For the text-containing cell, return its midpoint in [X, Y] coordinate format. 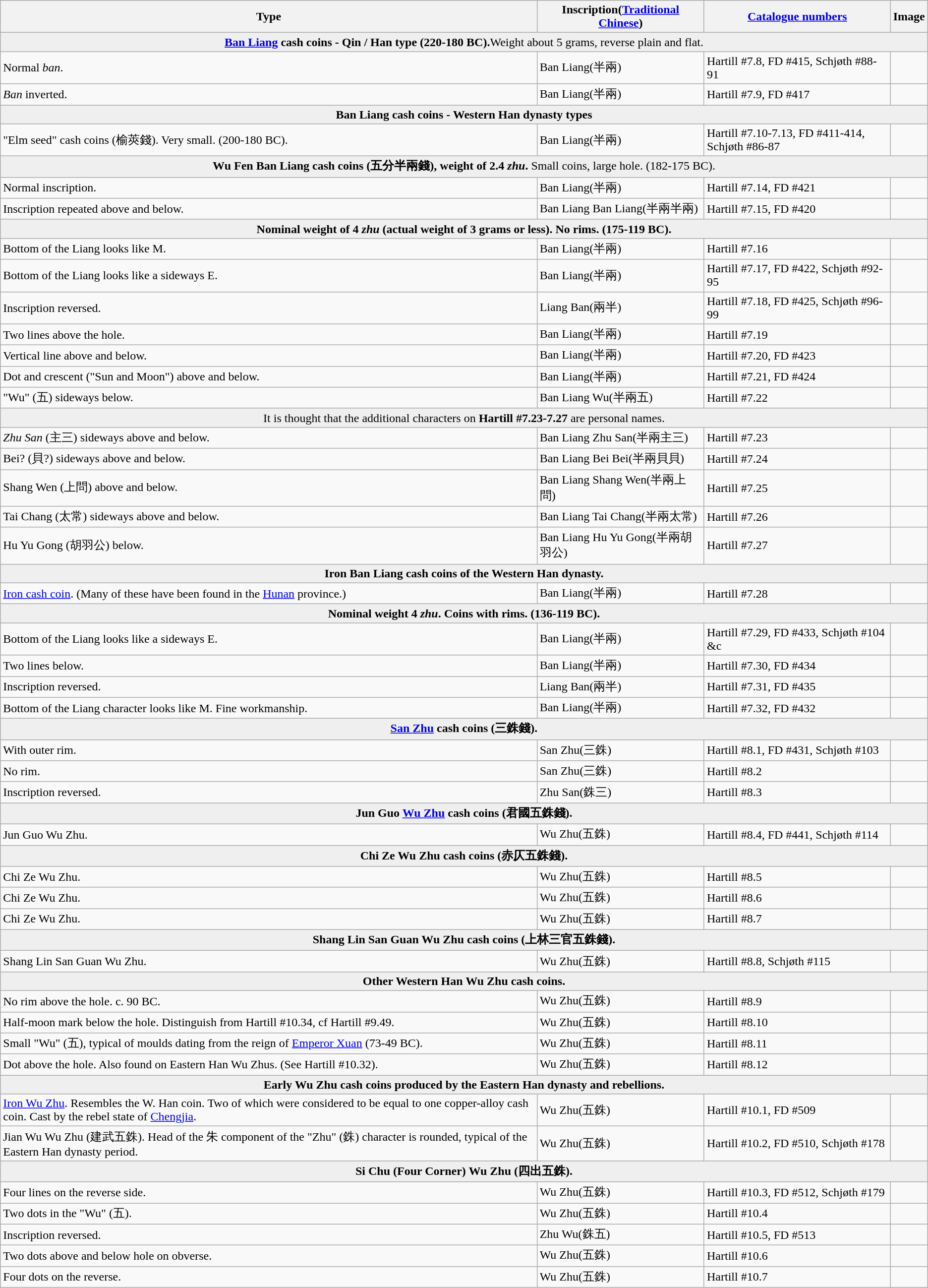
Four lines on the reverse side. [269, 1192]
Zhu San (主三) sideways above and below. [269, 437]
Ban Liang Bei Bei(半兩貝貝) [621, 459]
Tai Chang (太常) sideways above and below. [269, 517]
Two lines below. [269, 666]
Hartill #10.7 [797, 1277]
Hartill #8.8, Schjøth #115 [797, 961]
Inscription(Traditional Chinese) [621, 17]
Iron Ban Liang cash coins of the Western Han dynasty. [464, 573]
No rim. [269, 772]
Dot above the hole. Also found on Eastern Han Wu Zhus. (See Hartill #10.32). [269, 1064]
Hartill #7.20, FD #423 [797, 356]
Ban Liang Zhu San(半兩主三) [621, 437]
With outer rim. [269, 750]
Four dots on the reverse. [269, 1277]
Jun Guo Wu Zhu cash coins (君國五銖錢). [464, 813]
Half-moon mark below the hole. Distinguish from Hartill #10.34, cf Hartill #9.49. [269, 1023]
Small "Wu" (五), typical of moulds dating from the reign of Emperor Xuan (73-49 BC). [269, 1043]
Catalogue numbers [797, 17]
Hartill #7.23 [797, 437]
It is thought that the additional characters on Hartill #7.23-7.27 are personal names. [464, 418]
Si Chu (Four Corner) Wu Zhu (四出五銖). [464, 1171]
Two dots in the "Wu" (五). [269, 1214]
Other Western Han Wu Zhu cash coins. [464, 981]
Hartill #7.26 [797, 517]
Vertical line above and below. [269, 356]
Two dots above and below hole on obverse. [269, 1256]
Hartill #7.30, FD #434 [797, 666]
Hartill #7.24 [797, 459]
Jun Guo Wu Zhu. [269, 834]
Zhu Wu(銖五) [621, 1235]
Hartill #10.4 [797, 1214]
Hartill #8.5 [797, 877]
Ban Liang Tai Chang(半兩太常) [621, 517]
Ban Liang cash coins - Western Han dynasty types [464, 115]
Normal ban. [269, 67]
Nominal weight 4 zhu. Coins with rims. (136-119 BC). [464, 613]
Hartill #8.2 [797, 772]
Hartill #7.32, FD #432 [797, 708]
Chi Ze Wu Zhu cash coins (赤仄五銖錢). [464, 856]
Shang Lin San Guan Wu Zhu cash coins (上林三官五銖錢). [464, 940]
"Wu" (五) sideways below. [269, 398]
Ban inverted. [269, 94]
Early Wu Zhu cash coins produced by the Eastern Han dynasty and rebellions. [464, 1085]
Two lines above the hole. [269, 334]
Hartill #10.2, FD #510, Schjøth #178 [797, 1144]
Image [909, 17]
Hartill #7.27 [797, 546]
Zhu San(銖三) [621, 793]
Hartill #8.4, FD #441, Schjøth #114 [797, 834]
Hartill #7.31, FD #435 [797, 687]
Hartill #7.28 [797, 593]
Hartill #8.7 [797, 920]
Hartill #7.14, FD #421 [797, 187]
Hartill #8.12 [797, 1064]
San Zhu cash coins (三銖錢). [464, 729]
Hu Yu Gong (胡羽公) below. [269, 546]
Ban Liang cash coins - Qin / Han type (220-180 BC).Weight about 5 grams, reverse plain and flat. [464, 42]
Hartill #10.6 [797, 1256]
Hartill #7.10-7.13, FD #411-414, Schjøth #86-87 [797, 140]
Hartill #7.15, FD #420 [797, 209]
Iron cash coin. (Many of these have been found in the Hunan province.) [269, 593]
Jian Wu Wu Zhu (建武五銖). Head of the 朱 component of the "Zhu" (銖) character is rounded, typical of the Eastern Han dynasty period. [269, 1144]
Normal inscription. [269, 187]
No rim above the hole. c. 90 BC. [269, 1001]
Hartill #10.1, FD #509 [797, 1110]
Inscription repeated above and below. [269, 209]
Iron Wu Zhu. Resembles the W. Han coin. Two of which were considered to be equal to one copper-alloy cash coin. Cast by the rebel state of Chengjia. [269, 1110]
Hartill #8.10 [797, 1023]
Ban Liang Wu(半兩五) [621, 398]
Hartill #7.9, FD #417 [797, 94]
Hartill #8.3 [797, 793]
Nominal weight of 4 zhu (actual weight of 3 grams or less). No rims. (175-119 BC). [464, 229]
Hartill #8.6 [797, 898]
Hartill #7.21, FD #424 [797, 377]
Hartill #7.25 [797, 488]
Wu Fen Ban Liang cash coins (五分半兩錢), weight of 2.4 zhu. Small coins, large hole. (182-175 BC). [464, 167]
Hartill #7.29, FD #433, Schjøth #104 &c [797, 639]
"Elm seed" cash coins (榆莢錢). Very small. (200-180 BC). [269, 140]
Hartill #7.19 [797, 334]
Bei? (貝?) sideways above and below. [269, 459]
Ban Liang Hu Yu Gong(半兩胡羽公) [621, 546]
Hartill #10.5, FD #513 [797, 1235]
Ban Liang Shang Wen(半兩上問) [621, 488]
Shang Lin San Guan Wu Zhu. [269, 961]
Hartill #8.1, FD #431, Schjøth #103 [797, 750]
Dot and crescent ("Sun and Moon") above and below. [269, 377]
Bottom of the Liang looks like M. [269, 249]
Hartill #7.22 [797, 398]
Bottom of the Liang character looks like M. Fine workmanship. [269, 708]
Ban Liang Ban Liang(半兩半兩) [621, 209]
Hartill #8.9 [797, 1001]
Type [269, 17]
Hartill #8.11 [797, 1043]
Hartill #7.17, FD #422, Schjøth #92-95 [797, 276]
Hartill #7.8, FD #415, Schjøth #88-91 [797, 67]
Hartill #7.16 [797, 249]
Shang Wen (上問) above and below. [269, 488]
Hartill #10.3, FD #512, Schjøth #179 [797, 1192]
Hartill #7.18, FD #425, Schjøth #96-99 [797, 307]
